Determine the (X, Y) coordinate at the center of the cell enclosing the given text.  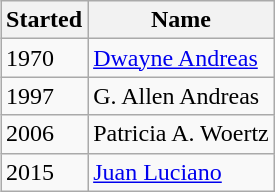
2006 (44, 134)
Started (44, 20)
1970 (44, 58)
Juan Luciano (182, 172)
Name (182, 20)
Patricia A. Woertz (182, 134)
G. Allen Andreas (182, 96)
2015 (44, 172)
Dwayne Andreas (182, 58)
1997 (44, 96)
